Extract the [X, Y] coordinate from the center of the cell holding the provided text.  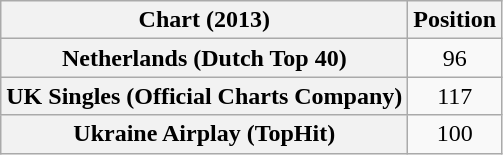
Chart (2013) [204, 20]
UK Singles (Official Charts Company) [204, 96]
96 [455, 58]
Position [455, 20]
Netherlands (Dutch Top 40) [204, 58]
117 [455, 96]
Ukraine Airplay (TopHit) [204, 134]
100 [455, 134]
